Output the [x, y] coordinate of the center of the cell containing the given text.  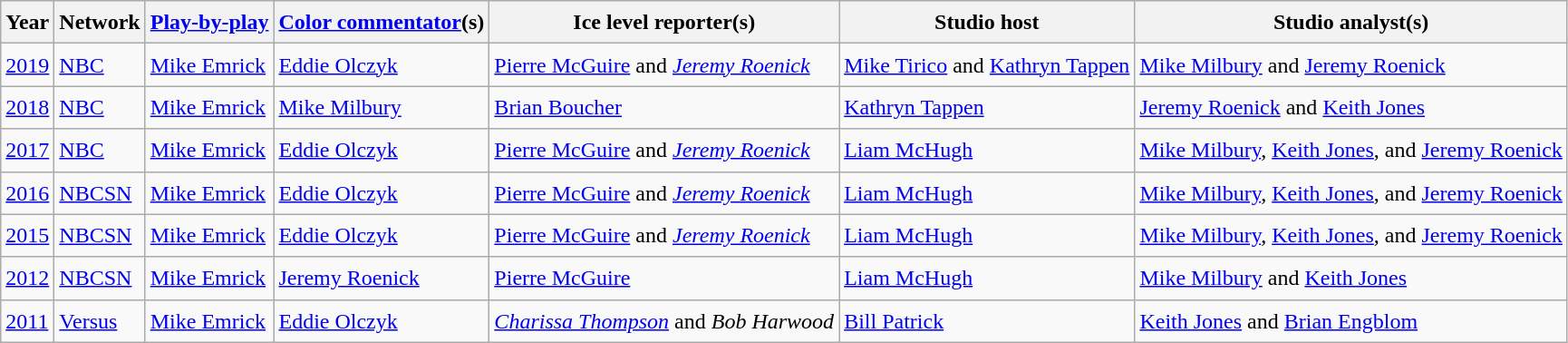
Studio host [987, 22]
Mike Tirico and Kathryn Tappen [987, 65]
Brian Boucher [664, 107]
2017 [27, 151]
Keith Jones and Brian Engblom [1350, 321]
Network [100, 22]
2011 [27, 321]
Studio analyst(s) [1350, 22]
Mike Milbury [382, 107]
Kathryn Tappen [987, 107]
Charissa Thompson and Bob Harwood [664, 321]
Color commentator(s) [382, 22]
Jeremy Roenick [382, 278]
Mike Milbury and Keith Jones [1350, 278]
Pierre McGuire [664, 278]
Year [27, 22]
Play-by-play [209, 22]
2012 [27, 278]
Jeremy Roenick and Keith Jones [1350, 107]
Ice level reporter(s) [664, 22]
2016 [27, 192]
Versus [100, 321]
2015 [27, 236]
Bill Patrick [987, 321]
2018 [27, 107]
Mike Milbury and Jeremy Roenick [1350, 65]
2019 [27, 65]
